Extract the (X, Y) coordinate from the center of the cell holding the provided text.  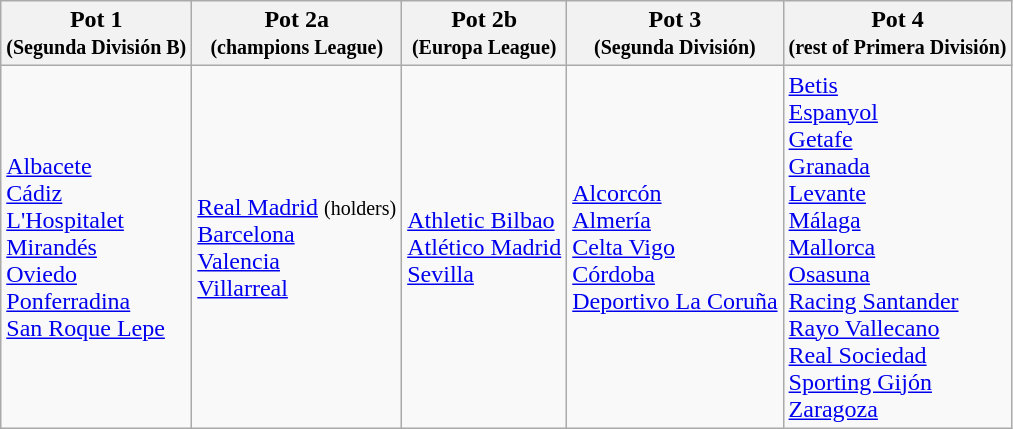
Pot 4(rest of Primera División) (898, 34)
Pot 2b(Europa League) (484, 34)
Athletic BilbaoAtlético MadridSevilla (484, 247)
Pot 3(Segunda División) (675, 34)
AlbaceteCádizL'HospitaletMirandésOviedoPonferradinaSan Roque Lepe (96, 247)
AlcorcónAlmeríaCelta VigoCórdobaDeportivo La Coruña (675, 247)
BetisEspanyolGetafeGranadaLevanteMálagaMallorcaOsasunaRacing SantanderRayo VallecanoReal SociedadSporting GijónZaragoza (898, 247)
Pot 1(Segunda División B) (96, 34)
Pot 2a(champions League) (297, 34)
Real Madrid (holders)BarcelonaValenciaVillarreal (297, 247)
